Detect which cell encompasses the target text, then output its [x, y] center coordinate. 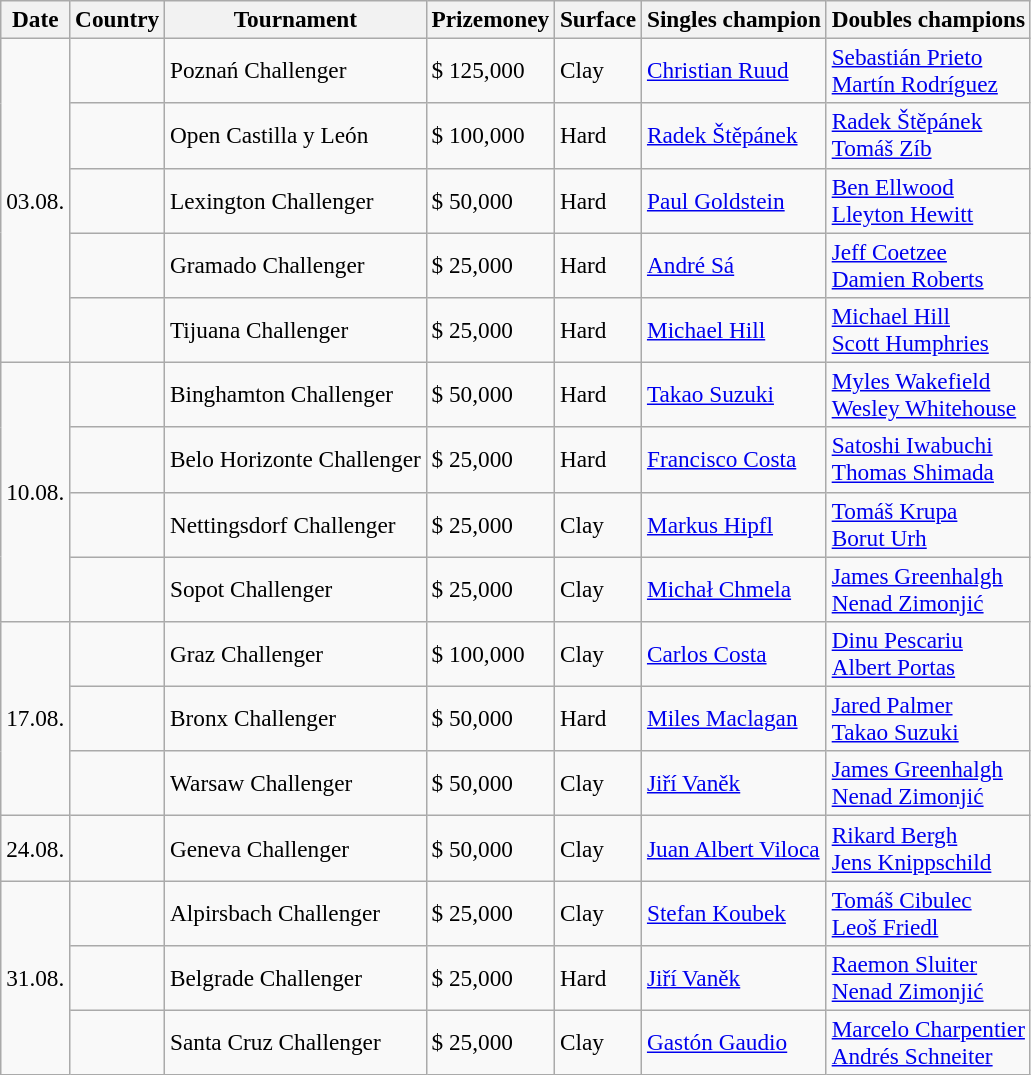
Geneva Challenger [296, 848]
Ben Ellwood Lleyton Hewitt [928, 200]
Michael Hill Scott Humphries [928, 330]
André Sá [734, 264]
17.08. [36, 718]
Radek Štěpánek [734, 136]
Carlos Costa [734, 654]
Date [36, 19]
Rikard Bergh Jens Knippschild [928, 848]
Bronx Challenger [296, 718]
Radek Štěpánek Tomáš Zíb [928, 136]
Gramado Challenger [296, 264]
Tijuana Challenger [296, 330]
$ 125,000 [490, 70]
Marcelo Charpentier Andrés Schneiter [928, 1042]
03.08. [36, 200]
Michael Hill [734, 330]
Stefan Koubek [734, 912]
Gastón Gaudio [734, 1042]
Christian Ruud [734, 70]
Binghamton Challenger [296, 394]
Alpirsbach Challenger [296, 912]
Tomáš Cibulec Leoš Friedl [928, 912]
Tomáš Krupa Borut Urh [928, 524]
Open Castilla y León [296, 136]
Raemon Sluiter Nenad Zimonjić [928, 978]
Santa Cruz Challenger [296, 1042]
Michał Chmela [734, 588]
Dinu Pescariu Albert Portas [928, 654]
Markus Hipfl [734, 524]
Singles champion [734, 19]
Paul Goldstein [734, 200]
Sebastián Prieto Martín Rodríguez [928, 70]
Juan Albert Viloca [734, 848]
Lexington Challenger [296, 200]
Prizemoney [490, 19]
10.08. [36, 492]
Doubles champions [928, 19]
Miles Maclagan [734, 718]
Warsaw Challenger [296, 784]
Sopot Challenger [296, 588]
Surface [598, 19]
Takao Suzuki [734, 394]
Tournament [296, 19]
Nettingsdorf Challenger [296, 524]
31.08. [36, 977]
Belo Horizonte Challenger [296, 460]
Jeff Coetzee Damien Roberts [928, 264]
Jared Palmer Takao Suzuki [928, 718]
Poznań Challenger [296, 70]
Myles Wakefield Wesley Whitehouse [928, 394]
Satoshi Iwabuchi Thomas Shimada [928, 460]
Belgrade Challenger [296, 978]
Graz Challenger [296, 654]
Country [118, 19]
Francisco Costa [734, 460]
24.08. [36, 848]
